From the cell containing the given text, extract its center point as (x, y) coordinate. 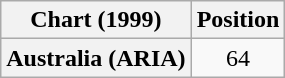
Chart (1999) (96, 20)
Australia (ARIA) (96, 58)
Position (238, 20)
64 (238, 58)
